Find where the given text appears and provide that cell's center as (x, y) coordinate. 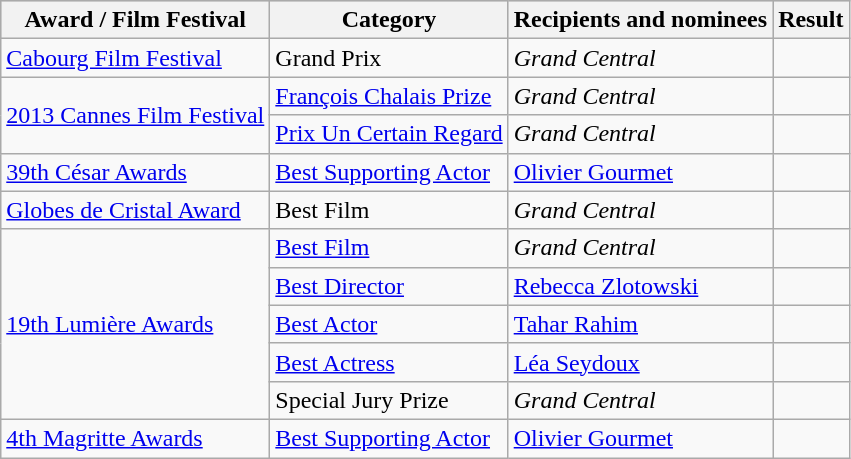
Special Jury Prize (389, 400)
Best Director (389, 286)
François Chalais Prize (389, 96)
4th Magritte Awards (136, 438)
Best Actor (389, 324)
Award / Film Festival (136, 20)
19th Lumière Awards (136, 324)
Globes de Cristal Award (136, 210)
Tahar Rahim (640, 324)
Category (389, 20)
Prix Un Certain Regard (389, 134)
Rebecca Zlotowski (640, 286)
39th César Awards (136, 172)
Result (811, 20)
Cabourg Film Festival (136, 58)
Léa Seydoux (640, 362)
Best Actress (389, 362)
Recipients and nominees (640, 20)
Grand Prix (389, 58)
2013 Cannes Film Festival (136, 115)
